Scan for the cell matching the given text and deliver its [x, y] coordinate at center. 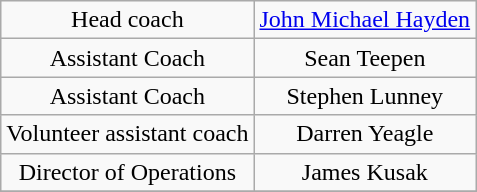
John Michael Hayden [365, 20]
Volunteer assistant coach [128, 134]
James Kusak [365, 172]
Director of Operations [128, 172]
Stephen Lunney [365, 96]
Sean Teepen [365, 58]
Darren Yeagle [365, 134]
Head coach [128, 20]
